Capture the cell that displays the provided text and extract its (x, y) central coordinate. 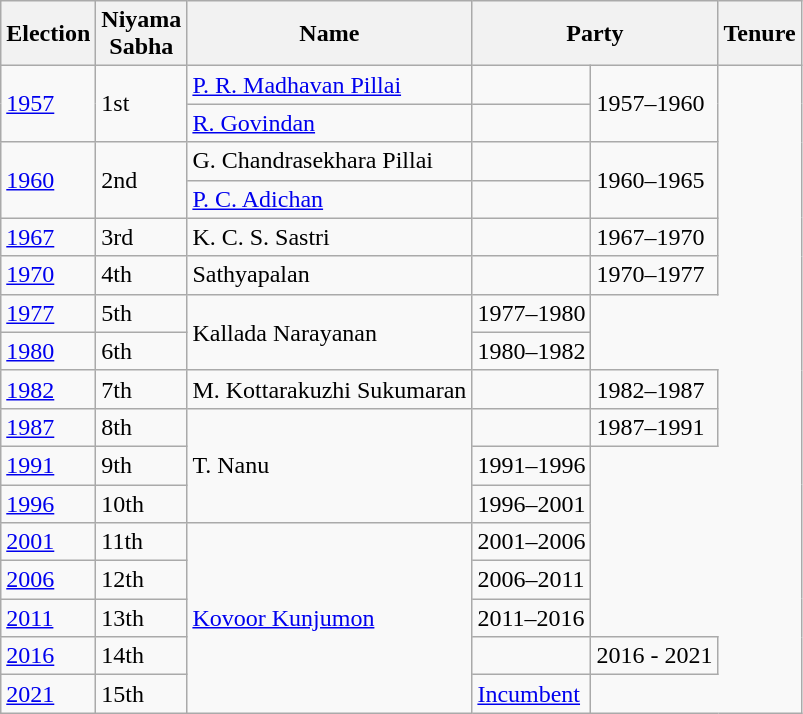
1977 (48, 313)
1996 (48, 503)
1960–1965 (654, 180)
R. Govindan (330, 123)
3rd (142, 237)
15th (142, 694)
1987–1991 (654, 427)
Name (330, 34)
10th (142, 503)
2016 - 2021 (654, 656)
K. C. S. Sastri (330, 237)
12th (142, 580)
4th (142, 275)
Party (595, 34)
1967–1970 (654, 237)
Tenure (760, 34)
1987 (48, 427)
1991 (48, 465)
2nd (142, 180)
2001–2006 (532, 542)
M. Kottarakuzhi Sukumaran (330, 389)
1957 (48, 104)
7th (142, 389)
1980 (48, 351)
1970–1977 (654, 275)
G. Chandrasekhara Pillai (330, 161)
NiyamaSabha (142, 34)
Sathyapalan (330, 275)
2006 (48, 580)
5th (142, 313)
P. C. Adichan (330, 199)
1967 (48, 237)
2011–2016 (532, 618)
14th (142, 656)
2021 (48, 694)
1982–1987 (654, 389)
13th (142, 618)
1991–1996 (532, 465)
Kallada Narayanan (330, 332)
1960 (48, 180)
2016 (48, 656)
9th (142, 465)
2001 (48, 542)
8th (142, 427)
2006–2011 (532, 580)
1996–2001 (532, 503)
Incumbent (532, 694)
P. R. Madhavan Pillai (330, 85)
6th (142, 351)
1977–1980 (532, 313)
Election (48, 34)
1st (142, 104)
1957–1960 (654, 104)
Kovoor Kunjumon (330, 618)
11th (142, 542)
T. Nanu (330, 465)
2011 (48, 618)
1982 (48, 389)
1970 (48, 275)
1980–1982 (532, 351)
